Identify which cell holds the provided text, then report its [x, y] central coordinate. 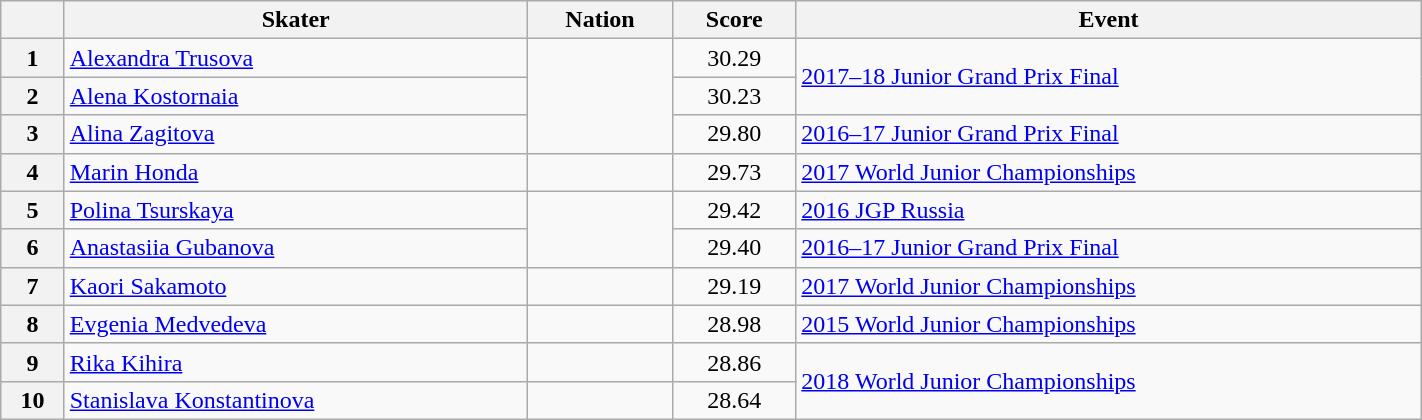
2 [32, 96]
Anastasiia Gubanova [296, 248]
30.23 [734, 96]
Nation [600, 20]
Evgenia Medvedeva [296, 324]
29.40 [734, 248]
8 [32, 324]
10 [32, 400]
Alina Zagitova [296, 134]
6 [32, 248]
28.98 [734, 324]
30.29 [734, 58]
Rika Kihira [296, 362]
Kaori Sakamoto [296, 286]
28.64 [734, 400]
Skater [296, 20]
1 [32, 58]
29.42 [734, 210]
Score [734, 20]
3 [32, 134]
29.19 [734, 286]
5 [32, 210]
2016 JGP Russia [1108, 210]
7 [32, 286]
Polina Tsurskaya [296, 210]
Alexandra Trusova [296, 58]
28.86 [734, 362]
Stanislava Konstantinova [296, 400]
2017–18 Junior Grand Prix Final [1108, 77]
Alena Kostornaia [296, 96]
Marin Honda [296, 172]
2015 World Junior Championships [1108, 324]
4 [32, 172]
29.73 [734, 172]
Event [1108, 20]
9 [32, 362]
2018 World Junior Championships [1108, 381]
29.80 [734, 134]
